Capture the cell that displays the provided text and extract its [X, Y] central coordinate. 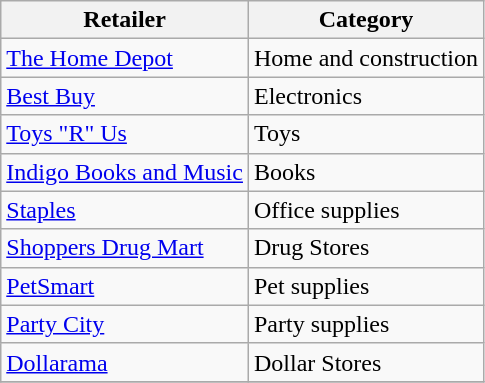
Retailer [125, 20]
Staples [125, 210]
Best Buy [125, 96]
Toys [366, 134]
Books [366, 172]
Indigo Books and Music [125, 172]
Home and construction [366, 58]
Shoppers Drug Mart [125, 248]
Dollarama [125, 362]
Drug Stores [366, 248]
PetSmart [125, 286]
Party supplies [366, 324]
Category [366, 20]
Office supplies [366, 210]
The Home Depot [125, 58]
Toys "R" Us [125, 134]
Party City [125, 324]
Pet supplies [366, 286]
Dollar Stores [366, 362]
Electronics [366, 96]
